Capture the cell that displays the provided text and extract its (X, Y) central coordinate. 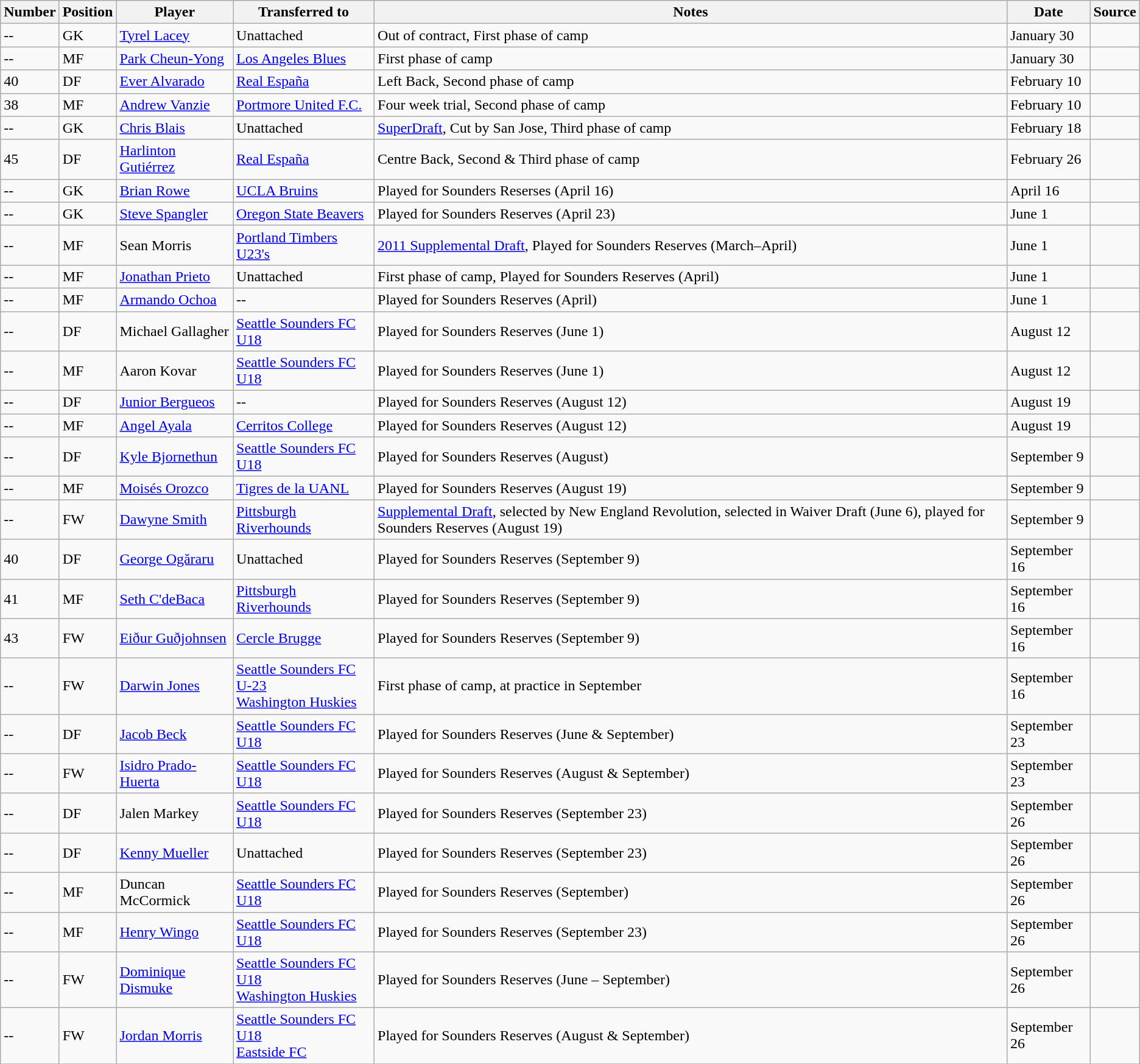
Played for Sounders Reserves (August) (691, 457)
Henry Wingo (175, 931)
Duncan McCormick (175, 892)
Dawyne Smith (175, 520)
Ever Alvarado (175, 82)
Kyle Bjornethun (175, 457)
Number (30, 12)
Jacob Beck (175, 734)
Played for Sounders Reserves (June & September) (691, 734)
Steve Spangler (175, 214)
February 26 (1049, 159)
Harlinton Gutiérrez (175, 159)
First phase of camp (691, 58)
Aaron Kovar (175, 371)
Dominique Dismuke (175, 980)
Notes (691, 12)
Sean Morris (175, 245)
38 (30, 105)
April 16 (1049, 191)
Seattle Sounders FC U-23 Washington Huskies (304, 686)
Cercle Brugge (304, 638)
Tigres de la UANL (304, 488)
Armando Ochoa (175, 299)
Seth C'deBaca (175, 599)
Out of contract, First phase of camp (691, 35)
Played for Sounders Reserses (April 16) (691, 191)
February 18 (1049, 128)
43 (30, 638)
Darwin Jones (175, 686)
Jalen Markey (175, 813)
First phase of camp, Played for Sounders Reserves (April) (691, 276)
Played for Sounders Reserves (April 23) (691, 214)
Tyrel Lacey (175, 35)
Eiður Guðjohnsen (175, 638)
Cerritos College (304, 425)
Chris Blais (175, 128)
Kenny Mueller (175, 852)
41 (30, 599)
45 (30, 159)
Date (1049, 12)
Angel Ayala (175, 425)
Jordan Morris (175, 1036)
Seattle Sounders FC U18 Washington Huskies (304, 980)
Played for Sounders Reserves (September) (691, 892)
Player (175, 12)
Source (1114, 12)
Junior Bergueos (175, 402)
2011 Supplemental Draft, Played for Sounders Reserves (March–April) (691, 245)
Jonathan Prieto (175, 276)
Position (88, 12)
Los Angeles Blues (304, 58)
Played for Sounders Reserves (August 19) (691, 488)
Andrew Vanzie (175, 105)
Seattle Sounders FC U18 Eastside FC (304, 1036)
Portland Timbers U23's (304, 245)
Isidro Prado-Huerta (175, 773)
Brian Rowe (175, 191)
UCLA Bruins (304, 191)
Portmore United F.C. (304, 105)
Left Back, Second phase of camp (691, 82)
Supplemental Draft, selected by New England Revolution, selected in Waiver Draft (June 6), played for Sounders Reserves (August 19) (691, 520)
Four week trial, Second phase of camp (691, 105)
SuperDraft, Cut by San Jose, Third phase of camp (691, 128)
George Ogăraru (175, 559)
Park Cheun-Yong (175, 58)
Played for Sounders Reserves (June – September) (691, 980)
Moisés Orozco (175, 488)
Played for Sounders Reserves (April) (691, 299)
First phase of camp, at practice in September (691, 686)
Transferred to (304, 12)
Centre Back, Second & Third phase of camp (691, 159)
Oregon State Beavers (304, 214)
Michael Gallagher (175, 331)
